Output the (x, y) coordinate of the center of the cell containing the given text.  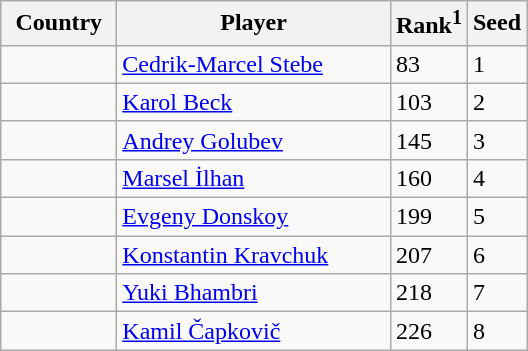
103 (428, 102)
199 (428, 217)
145 (428, 140)
8 (496, 331)
Seed (496, 24)
Andrey Golubev (254, 140)
6 (496, 255)
Marsel İlhan (254, 178)
2 (496, 102)
218 (428, 293)
3 (496, 140)
1 (496, 64)
Player (254, 24)
Karol Beck (254, 102)
7 (496, 293)
160 (428, 178)
Konstantin Kravchuk (254, 255)
Yuki Bhambri (254, 293)
5 (496, 217)
Rank1 (428, 24)
83 (428, 64)
Cedrik-Marcel Stebe (254, 64)
Kamil Čapkovič (254, 331)
226 (428, 331)
207 (428, 255)
4 (496, 178)
Evgeny Donskoy (254, 217)
Country (59, 24)
